Find where the given text appears and provide that cell's center as (x, y) coordinate. 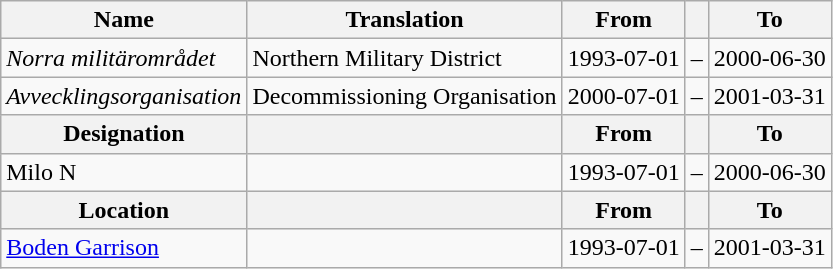
Translation (404, 20)
Milo N (124, 172)
Decommissioning Organisation (404, 96)
Norra militärområdet (124, 58)
Name (124, 20)
Location (124, 210)
Boden Garrison (124, 248)
Avvecklingsorganisation (124, 96)
2000-07-01 (624, 96)
Designation (124, 134)
Northern Military District (404, 58)
